Determine the [x, y] coordinate at the center of the cell enclosing the given text.  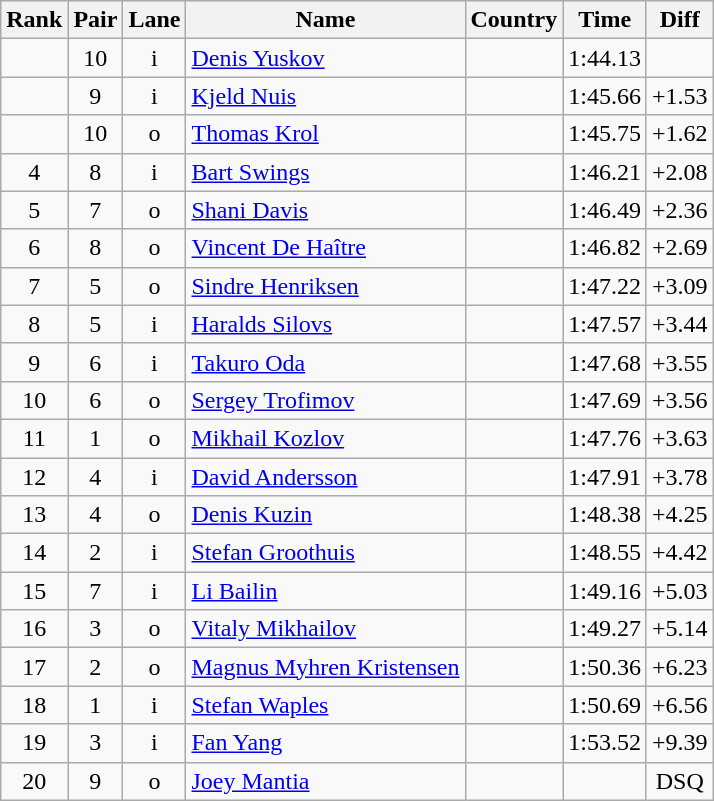
1:46.49 [605, 210]
Rank [34, 20]
Sindre Henriksen [326, 286]
Time [605, 20]
Vincent De Haître [326, 248]
1:46.82 [605, 248]
+5.14 [680, 629]
19 [34, 743]
1:48.55 [605, 553]
18 [34, 705]
+6.23 [680, 667]
1:50.69 [605, 705]
+1.53 [680, 96]
Country [514, 20]
14 [34, 553]
+3.56 [680, 400]
Magnus Myhren Kristensen [326, 667]
Stefan Groothuis [326, 553]
+5.03 [680, 591]
1:47.68 [605, 362]
12 [34, 477]
+6.56 [680, 705]
1:45.66 [605, 96]
+4.42 [680, 553]
Lane [154, 20]
David Andersson [326, 477]
+2.69 [680, 248]
Thomas Krol [326, 134]
Bart Swings [326, 172]
DSQ [680, 781]
Name [326, 20]
+3.78 [680, 477]
Li Bailin [326, 591]
1:47.91 [605, 477]
Denis Kuzin [326, 515]
+3.63 [680, 438]
+2.36 [680, 210]
+9.39 [680, 743]
Haralds Silovs [326, 324]
Sergey Trofimov [326, 400]
Kjeld Nuis [326, 96]
1:47.57 [605, 324]
+2.08 [680, 172]
Stefan Waples [326, 705]
1:47.76 [605, 438]
13 [34, 515]
1:46.21 [605, 172]
1:45.75 [605, 134]
+1.62 [680, 134]
1:50.36 [605, 667]
+3.55 [680, 362]
1:47.22 [605, 286]
Joey Mantia [326, 781]
Vitaly Mikhailov [326, 629]
Shani Davis [326, 210]
Denis Yuskov [326, 58]
1:47.69 [605, 400]
Fan Yang [326, 743]
Takuro Oda [326, 362]
Diff [680, 20]
1:49.16 [605, 591]
20 [34, 781]
17 [34, 667]
1:53.52 [605, 743]
11 [34, 438]
Mikhail Kozlov [326, 438]
+3.44 [680, 324]
1:49.27 [605, 629]
1:48.38 [605, 515]
+3.09 [680, 286]
15 [34, 591]
Pair [96, 20]
+4.25 [680, 515]
1:44.13 [605, 58]
16 [34, 629]
